Scan for the cell matching the given text and deliver its (x, y) coordinate at center. 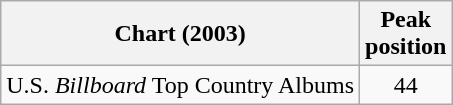
Chart (2003) (180, 34)
Peakposition (406, 34)
U.S. Billboard Top Country Albums (180, 85)
44 (406, 85)
